Capture the cell that displays the provided text and extract its (X, Y) central coordinate. 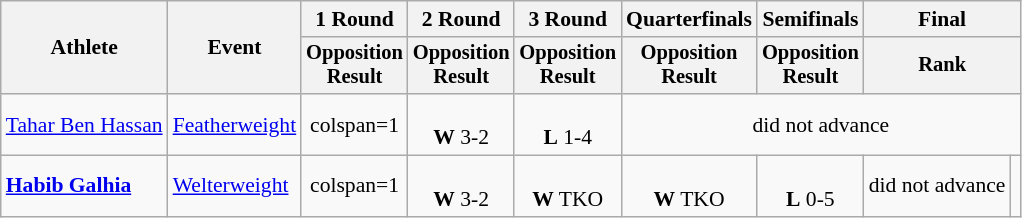
L 0-5 (810, 186)
Final (942, 19)
L 1-4 (568, 124)
Semifinals (810, 19)
Quarterfinals (689, 19)
Rank (942, 66)
Featherweight (235, 124)
Athlete (84, 48)
2 Round (462, 19)
3 Round (568, 19)
Habib Galhia (84, 186)
Welterweight (235, 186)
Event (235, 48)
1 Round (354, 19)
Tahar Ben Hassan (84, 124)
